Output the [X, Y] coordinate of the center of the cell containing the given text.  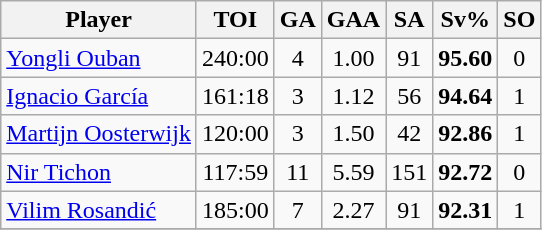
95.60 [466, 58]
Nir Tichon [99, 172]
92.72 [466, 172]
4 [298, 58]
Martijn Oosterwijk [99, 134]
117:59 [235, 172]
161:18 [235, 96]
TOI [235, 20]
151 [410, 172]
56 [410, 96]
SO [520, 20]
2.27 [353, 210]
GAA [353, 20]
Player [99, 20]
42 [410, 134]
94.64 [466, 96]
240:00 [235, 58]
7 [298, 210]
92.31 [466, 210]
120:00 [235, 134]
11 [298, 172]
1.50 [353, 134]
92.86 [466, 134]
1.12 [353, 96]
1.00 [353, 58]
Ignacio García [99, 96]
GA [298, 20]
SA [410, 20]
5.59 [353, 172]
Vilim Rosandić [99, 210]
Sv% [466, 20]
185:00 [235, 210]
Yongli Ouban [99, 58]
